For the text-containing cell, return its midpoint in (x, y) coordinate format. 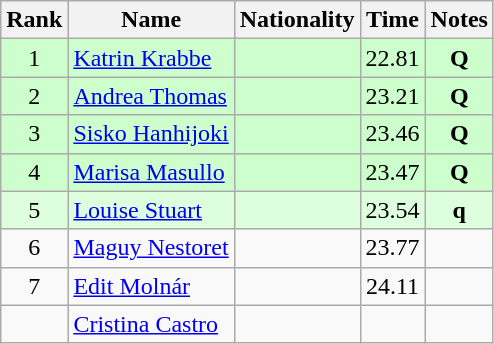
1 (34, 58)
6 (34, 248)
2 (34, 96)
Edit Molnár (151, 286)
24.11 (392, 286)
4 (34, 172)
Louise Stuart (151, 210)
23.77 (392, 248)
3 (34, 134)
5 (34, 210)
Notes (459, 20)
23.21 (392, 96)
Marisa Masullo (151, 172)
7 (34, 286)
Time (392, 20)
23.47 (392, 172)
23.46 (392, 134)
Cristina Castro (151, 324)
Rank (34, 20)
22.81 (392, 58)
Sisko Hanhijoki (151, 134)
Katrin Krabbe (151, 58)
Maguy Nestoret (151, 248)
Name (151, 20)
Nationality (297, 20)
23.54 (392, 210)
Andrea Thomas (151, 96)
q (459, 210)
